Detect which cell encompasses the target text, then output its (X, Y) center coordinate. 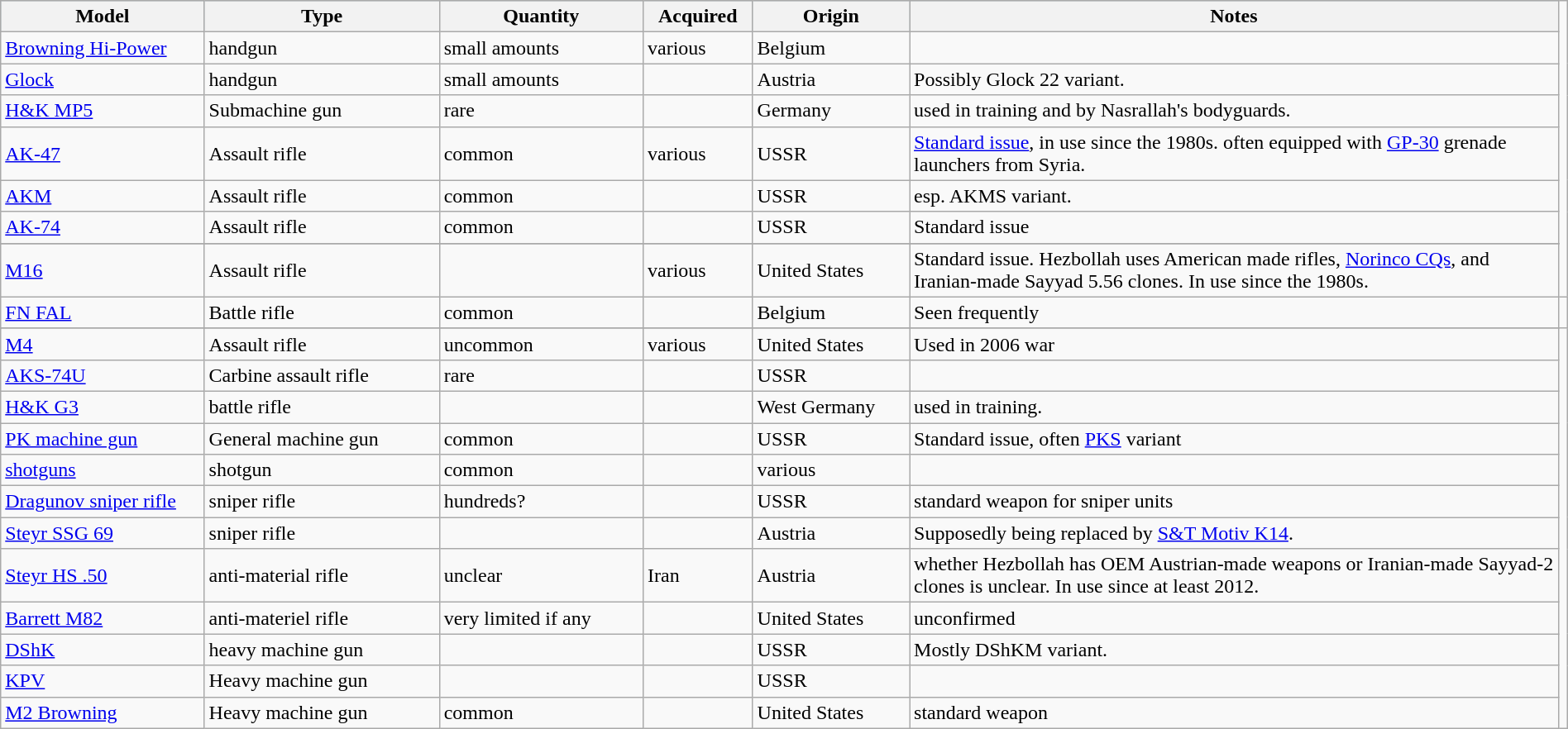
Seen frequently (1234, 312)
Used in 2006 war (1234, 344)
battle rifle (322, 407)
Barrett M82 (103, 618)
General machine gun (322, 439)
standard weapon (1234, 712)
M2 Browning (103, 712)
AK-74 (103, 227)
esp. AKMS variant. (1234, 196)
anti-materiel rifle (322, 618)
Submachine gun (322, 111)
Model (103, 17)
AK-47 (103, 154)
KPV (103, 681)
AKM (103, 196)
unconfirmed (1234, 618)
uncommon (541, 344)
Steyr HS .50 (103, 575)
Carbine assault rifle (322, 375)
Origin (830, 17)
unclear (541, 575)
Germany (830, 111)
Standard issue, often PKS variant (1234, 439)
Supposedly being replaced by S&T Motiv K14. (1234, 533)
M4 (103, 344)
Battle rifle (322, 312)
West Germany (830, 407)
Browning Hi-Power (103, 48)
Standard issue (1234, 227)
H&K G3 (103, 407)
Possibly Glock 22 variant. (1234, 79)
Notes (1234, 17)
Dragunov sniper rifle (103, 502)
used in training and by Nasrallah's bodyguards. (1234, 111)
PK machine gun (103, 439)
used in training. (1234, 407)
H&K MP5 (103, 111)
anti-material rifle (322, 575)
Mostly DShKM variant. (1234, 650)
Type (322, 17)
heavy machine gun (322, 650)
FN FAL (103, 312)
shotguns (103, 470)
whether Hezbollah has OEM Austrian-made weapons or Iranian-made Sayyad-2 clones is unclear. In use since at least 2012. (1234, 575)
Standard issue. Hezbollah uses American made rifles, Norinco CQs, and Iranian-made Sayyad 5.56 clones. In use since the 1980s. (1234, 269)
Glock (103, 79)
standard weapon for sniper units (1234, 502)
shotgun (322, 470)
Steyr SSG 69 (103, 533)
AKS-74U (103, 375)
very limited if any (541, 618)
hundreds? (541, 502)
DShK (103, 650)
Quantity (541, 17)
M16 (103, 269)
Standard issue, in use since the 1980s. often equipped with GP-30 grenade launchers from Syria. (1234, 154)
Acquired (698, 17)
Iran (698, 575)
